Search for the cell housing the specified text and yield its [X, Y] center coordinate. 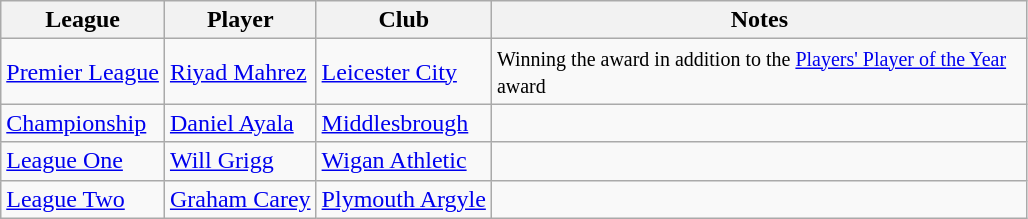
Player [240, 20]
Club [404, 20]
Wigan Athletic [404, 161]
Notes [759, 20]
League One [83, 161]
Middlesbrough [404, 123]
Winning the award in addition to the Players' Player of the Year award [759, 72]
Plymouth Argyle [404, 199]
Will Grigg [240, 161]
Graham Carey [240, 199]
Championship [83, 123]
League Two [83, 199]
Premier League [83, 72]
Leicester City [404, 72]
Riyad Mahrez [240, 72]
League [83, 20]
Daniel Ayala [240, 123]
